Pinpoint the cell where the given text exists, returning its (x, y) midpoint coordinate. 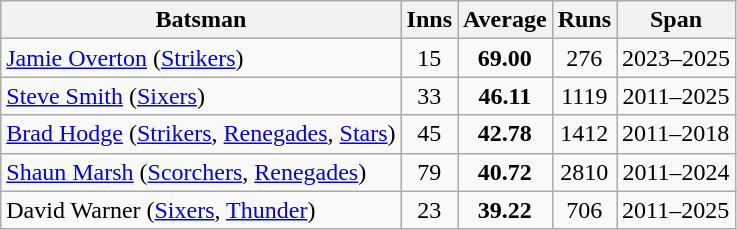
Shaun Marsh (Scorchers, Renegades) (201, 172)
David Warner (Sixers, Thunder) (201, 210)
Brad Hodge (Strikers, Renegades, Stars) (201, 134)
706 (584, 210)
2810 (584, 172)
Jamie Overton (Strikers) (201, 58)
2023–2025 (676, 58)
1119 (584, 96)
39.22 (506, 210)
Batsman (201, 20)
23 (429, 210)
69.00 (506, 58)
46.11 (506, 96)
Steve Smith (Sixers) (201, 96)
2011–2018 (676, 134)
Runs (584, 20)
42.78 (506, 134)
45 (429, 134)
40.72 (506, 172)
Inns (429, 20)
276 (584, 58)
2011–2024 (676, 172)
Span (676, 20)
1412 (584, 134)
15 (429, 58)
33 (429, 96)
Average (506, 20)
79 (429, 172)
